Find where the given text appears and provide that cell's center as [X, Y] coordinate. 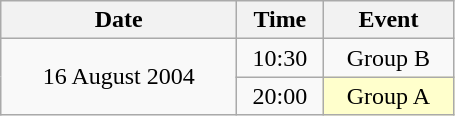
Time [280, 20]
Event [388, 20]
16 August 2004 [119, 77]
Group B [388, 58]
10:30 [280, 58]
Date [119, 20]
Group A [388, 96]
20:00 [280, 96]
